Find where the given text appears and provide that cell's center as [X, Y] coordinate. 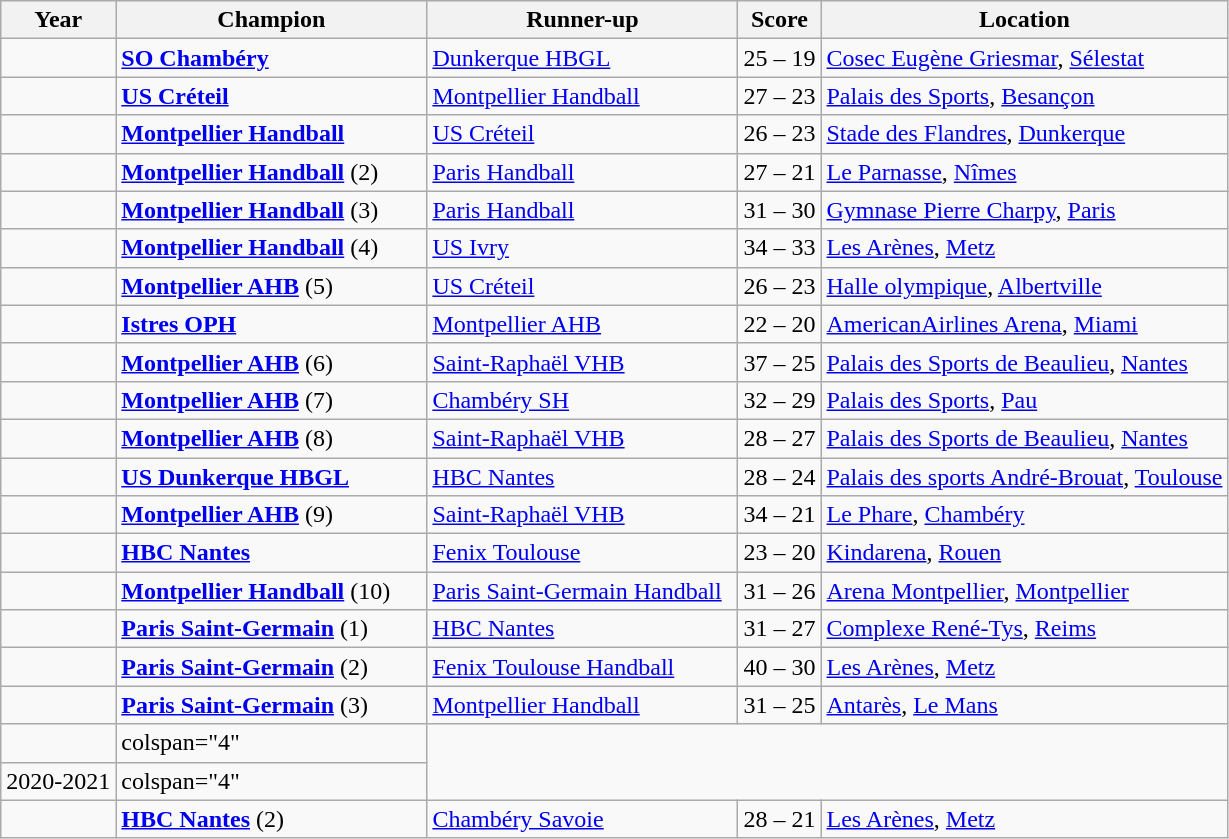
34 – 33 [780, 248]
37 – 25 [780, 362]
Le Phare, Chambéry [1024, 515]
US Dunkerque HBGL [272, 477]
28 – 24 [780, 477]
Gymnase Pierre Charpy, Paris [1024, 210]
28 – 27 [780, 438]
25 – 19 [780, 58]
Montpellier AHB (8) [272, 438]
AmericanAirlines Arena, Miami [1024, 324]
Fenix Toulouse [582, 553]
23 – 20 [780, 553]
Paris Saint-Germain Handball [582, 591]
32 – 29 [780, 400]
Score [780, 20]
Fenix Toulouse Handball [582, 667]
Montpellier AHB (5) [272, 286]
31 – 26 [780, 591]
Montpellier Handball (4) [272, 248]
22 – 20 [780, 324]
Kindarena, Rouen [1024, 553]
34 – 21 [780, 515]
Halle olympique, Albertville [1024, 286]
27 – 23 [780, 96]
Stade des Flandres, Dunkerque [1024, 134]
Le Parnasse, Nîmes [1024, 172]
2020-2021 [58, 781]
Palais des Sports, Besançon [1024, 96]
Montpellier Handball (3) [272, 210]
Palais des Sports, Pau [1024, 400]
Antarès, Le Mans [1024, 705]
40 – 30 [780, 667]
Cosec Eugène Griesmar, Sélestat [1024, 58]
Montpellier AHB (6) [272, 362]
Chambéry Savoie [582, 819]
US Ivry [582, 248]
Montpellier AHB (7) [272, 400]
Runner-up [582, 20]
31 – 30 [780, 210]
Montpellier AHB (9) [272, 515]
HBC Nantes (2) [272, 819]
Palais des sports André-Brouat, Toulouse [1024, 477]
Montpellier Handball (10) [272, 591]
Chambéry SH [582, 400]
Paris Saint-Germain (3) [272, 705]
Arena Montpellier, Montpellier [1024, 591]
Montpellier AHB [582, 324]
Montpellier Handball (2) [272, 172]
Istres OPH [272, 324]
28 – 21 [780, 819]
31 – 25 [780, 705]
Paris Saint-Germain (2) [272, 667]
Complexe René-Tys, Reims [1024, 629]
31 – 27 [780, 629]
Location [1024, 20]
Paris Saint-Germain (1) [272, 629]
Dunkerque HBGL [582, 58]
Champion [272, 20]
SO Chambéry [272, 58]
Year [58, 20]
27 – 21 [780, 172]
